Locate the cell with the specified text and output its [x, y] center coordinate. 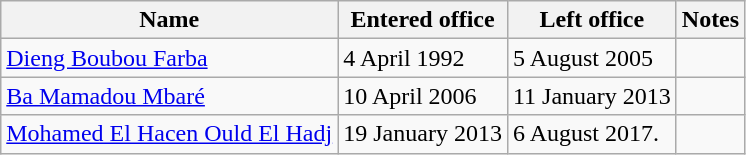
10 April 2006 [423, 96]
19 January 2013 [423, 134]
11 January 2013 [592, 96]
Notes [710, 20]
4 April 1992 [423, 58]
Dieng Boubou Farba [170, 58]
Entered office [423, 20]
Mohamed El Hacen Ould El Hadj [170, 134]
Left office [592, 20]
6 August 2017. [592, 134]
Name [170, 20]
5 August 2005 [592, 58]
Ba Mamadou Mbaré [170, 96]
